Find where the given text appears and provide that cell's center as [X, Y] coordinate. 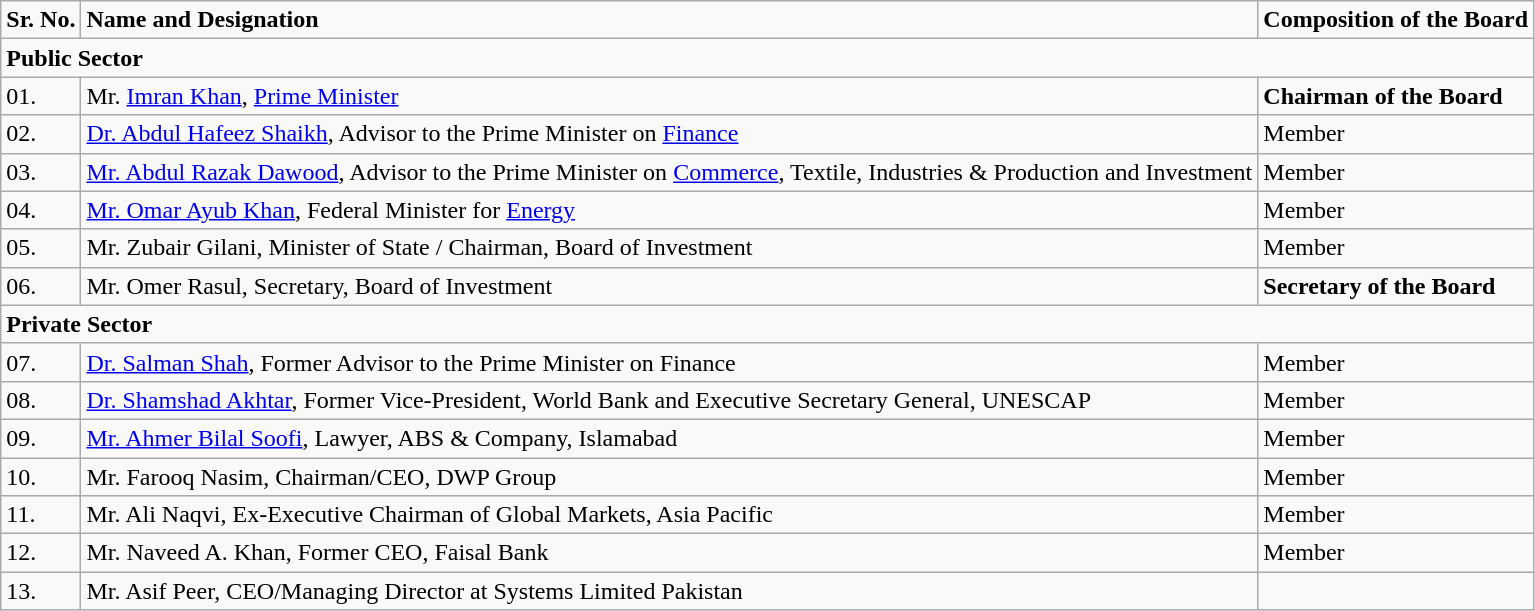
09. [41, 438]
12. [41, 553]
07. [41, 362]
Mr. Farooq Nasim, Chairman/CEO, DWP Group [670, 477]
Mr. Asif Peer, CEO/Managing Director at Systems Limited Pakistan [670, 591]
Mr. Abdul Razak Dawood, Advisor to the Prime Minister on Commerce, Textile, Industries & Production and Investment [670, 172]
Mr. Ahmer Bilal Soofi, Lawyer, ABS & Company, Islamabad [670, 438]
11. [41, 515]
Name and Designation [670, 20]
03. [41, 172]
10. [41, 477]
01. [41, 96]
Mr. Naveed A. Khan, Former CEO, Faisal Bank [670, 553]
Public Sector [768, 58]
Mr. Omar Ayub Khan, Federal Minister for Energy [670, 210]
Composition of the Board [1396, 20]
05. [41, 248]
Mr. Omer Rasul, Secretary, Board of Investment [670, 286]
Mr. Zubair Gilani, Minister of State / Chairman, Board of Investment [670, 248]
Secretary of the Board [1396, 286]
Dr. Shamshad Akhtar, Former Vice-President, World Bank and Executive Secretary General, UNESCAP [670, 400]
08. [41, 400]
Sr. No. [41, 20]
04. [41, 210]
Mr. Imran Khan, Prime Minister [670, 96]
Mr. Ali Naqvi, Ex-Executive Chairman of Global Markets, Asia Pacific [670, 515]
Dr. Abdul Hafeez Shaikh, Advisor to the Prime Minister on Finance [670, 134]
02. [41, 134]
Private Sector [768, 324]
13. [41, 591]
06. [41, 286]
Chairman of the Board [1396, 96]
Dr. Salman Shah, Former Advisor to the Prime Minister on Finance [670, 362]
